Provide the [x, y] coordinate of the cell's center where the given text is located.  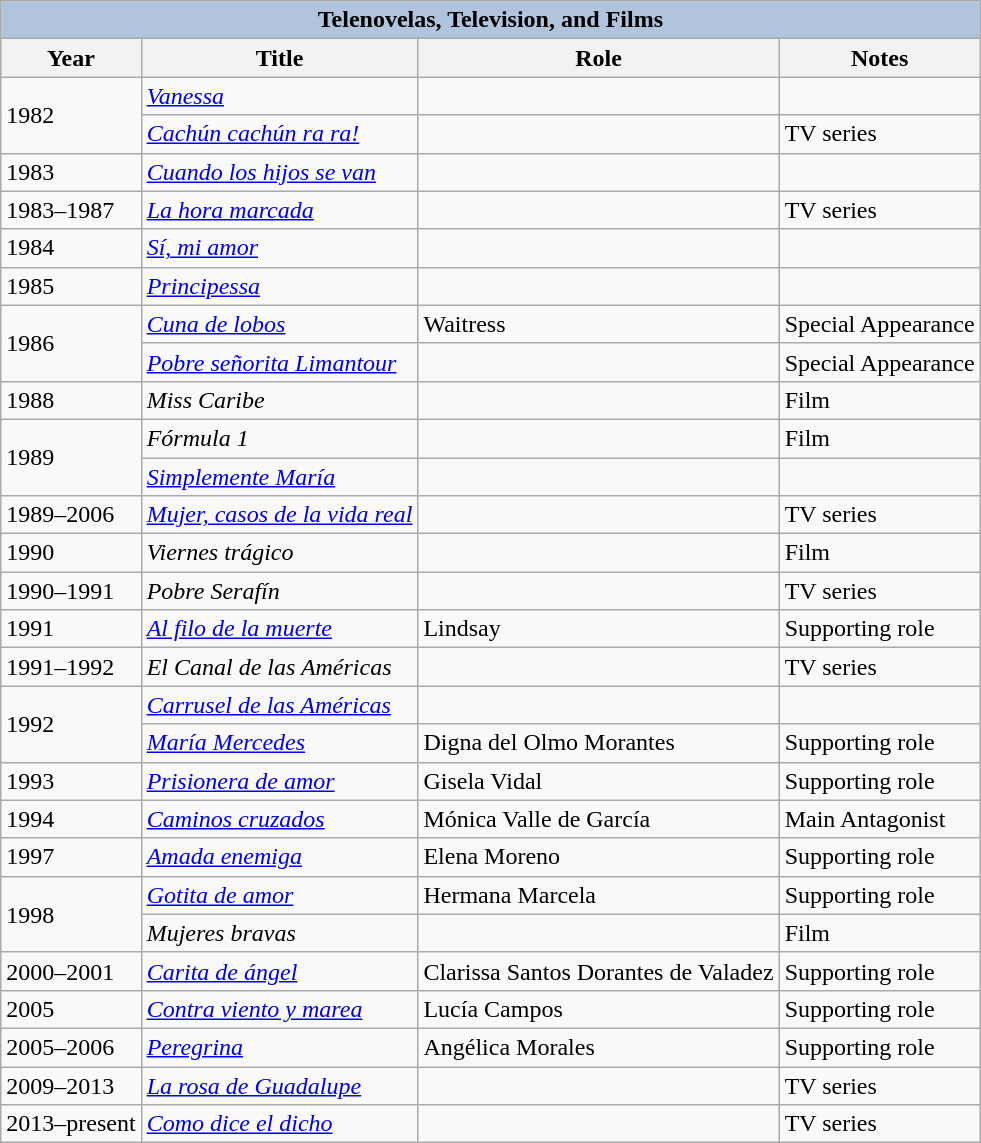
Cuando los hijos se van [280, 172]
2013–present [71, 1124]
Principessa [280, 286]
1989–2006 [71, 515]
Gotita de amor [280, 895]
1983–1987 [71, 210]
2009–2013 [71, 1085]
1991–1992 [71, 667]
La rosa de Guadalupe [280, 1085]
Angélica Morales [598, 1047]
Como dice el dicho [280, 1124]
1990 [71, 553]
Al filo de la muerte [280, 629]
Prisionera de amor [280, 781]
Sí, mi amor [280, 248]
1997 [71, 857]
Carrusel de las Américas [280, 705]
Mujeres bravas [280, 933]
Amada enemiga [280, 857]
Digna del Olmo Morantes [598, 743]
Waitress [598, 324]
Cuna de lobos [280, 324]
Pobre señorita Limantour [280, 362]
1993 [71, 781]
Main Antagonist [880, 819]
Pobre Serafín [280, 591]
1988 [71, 400]
Mujer, casos de la vida real [280, 515]
Fórmula 1 [280, 438]
2000–2001 [71, 971]
Miss Caribe [280, 400]
1982 [71, 115]
1994 [71, 819]
Viernes trágico [280, 553]
1989 [71, 457]
Simplemente María [280, 477]
1983 [71, 172]
Elena Moreno [598, 857]
1991 [71, 629]
Peregrina [280, 1047]
Mónica Valle de García [598, 819]
Carita de ángel [280, 971]
Caminos cruzados [280, 819]
1986 [71, 343]
Vanessa [280, 96]
Title [280, 58]
Year [71, 58]
2005 [71, 1009]
1992 [71, 724]
1998 [71, 914]
Gisela Vidal [598, 781]
Hermana Marcela [598, 895]
Lindsay [598, 629]
María Mercedes [280, 743]
2005–2006 [71, 1047]
Role [598, 58]
Telenovelas, Television, and Films [490, 20]
Lucía Campos [598, 1009]
Clarissa Santos Dorantes de Valadez [598, 971]
Notes [880, 58]
1985 [71, 286]
La hora marcada [280, 210]
Cachún cachún ra ra! [280, 134]
Contra viento y marea [280, 1009]
1984 [71, 248]
El Canal de las Américas [280, 667]
1990–1991 [71, 591]
